Capture the cell that displays the provided text and extract its [X, Y] central coordinate. 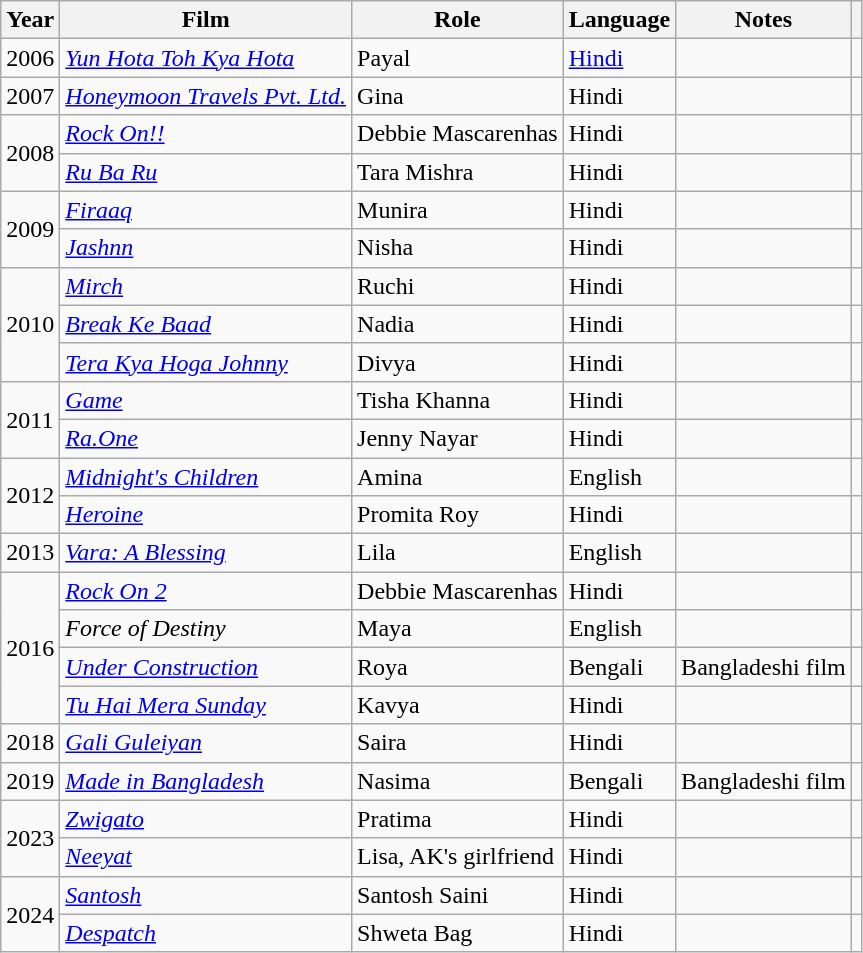
2023 [30, 838]
Heroine [206, 515]
Promita Roy [458, 515]
Lila [458, 553]
Role [458, 20]
Santosh [206, 895]
Tara Mishra [458, 172]
Yun Hota Toh Kya Hota [206, 58]
Gali Guleiyan [206, 743]
Film [206, 20]
Munira [458, 210]
Rock On 2 [206, 591]
Game [206, 400]
Santosh Saini [458, 895]
Ruchi [458, 286]
Gina [458, 96]
Jenny Nayar [458, 438]
2007 [30, 96]
Amina [458, 477]
Shweta Bag [458, 933]
Saira [458, 743]
Pratima [458, 819]
Vara: A Blessing [206, 553]
Zwigato [206, 819]
Language [619, 20]
2013 [30, 553]
2012 [30, 496]
Nisha [458, 248]
2016 [30, 648]
Rock On!! [206, 134]
Break Ke Baad [206, 324]
2024 [30, 914]
Tu Hai Mera Sunday [206, 705]
2008 [30, 153]
Notes [764, 20]
2019 [30, 781]
2010 [30, 324]
2018 [30, 743]
2011 [30, 419]
Force of Destiny [206, 629]
Midnight's Children [206, 477]
Tera Kya Hoga Johnny [206, 362]
Payal [458, 58]
Ra.One [206, 438]
Jashnn [206, 248]
Nasima [458, 781]
Divya [458, 362]
Year [30, 20]
Under Construction [206, 667]
Neeyat [206, 857]
Kavya [458, 705]
Roya [458, 667]
Firaaq [206, 210]
Tisha Khanna [458, 400]
Made in Bangladesh [206, 781]
Maya [458, 629]
Nadia [458, 324]
Mirch [206, 286]
Despatch [206, 933]
Ru Ba Ru [206, 172]
2009 [30, 229]
Honeymoon Travels Pvt. Ltd. [206, 96]
Lisa, AK's girlfriend [458, 857]
2006 [30, 58]
